Extract the [X, Y] coordinate from the center of the cell holding the provided text.  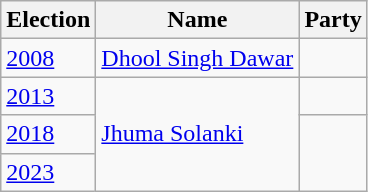
2023 [48, 172]
Jhuma Solanki [198, 134]
Election [48, 20]
Name [198, 20]
Dhool Singh Dawar [198, 58]
2018 [48, 134]
Party [333, 20]
2008 [48, 58]
2013 [48, 96]
